Pinpoint the cell where the given text exists, returning its [x, y] midpoint coordinate. 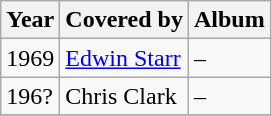
196? [30, 96]
Year [30, 20]
Edwin Starr [124, 58]
Covered by [124, 20]
Chris Clark [124, 96]
Album [229, 20]
1969 [30, 58]
